Extract the [x, y] coordinate from the center of the cell holding the provided text.  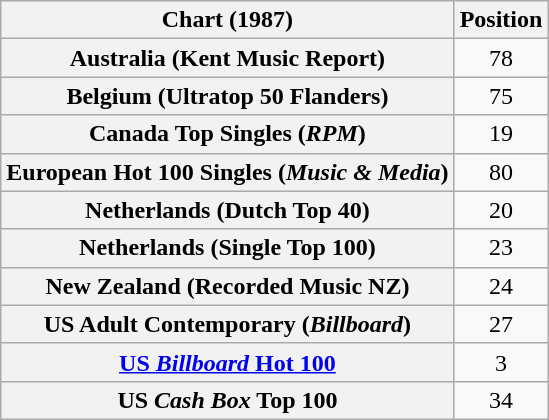
Belgium (Ultratop 50 Flanders) [228, 96]
Canada Top Singles (RPM) [228, 134]
34 [501, 400]
Netherlands (Single Top 100) [228, 248]
78 [501, 58]
New Zealand (Recorded Music NZ) [228, 286]
19 [501, 134]
20 [501, 210]
US Billboard Hot 100 [228, 362]
Position [501, 20]
US Adult Contemporary (Billboard) [228, 324]
23 [501, 248]
24 [501, 286]
European Hot 100 Singles (Music & Media) [228, 172]
3 [501, 362]
Netherlands (Dutch Top 40) [228, 210]
27 [501, 324]
75 [501, 96]
US Cash Box Top 100 [228, 400]
Australia (Kent Music Report) [228, 58]
80 [501, 172]
Chart (1987) [228, 20]
